Capture the cell that displays the provided text and extract its [X, Y] central coordinate. 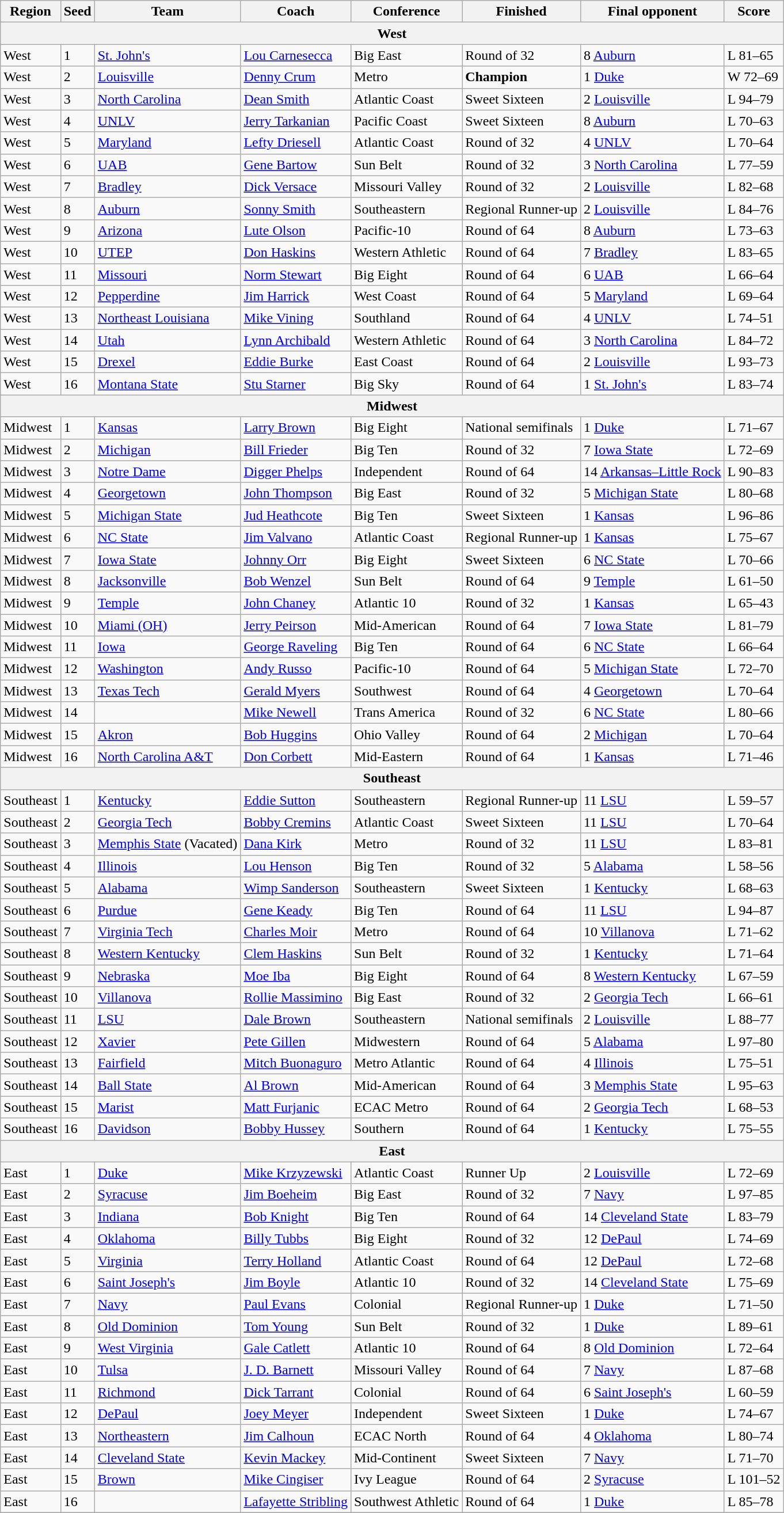
Joey Meyer [296, 1414]
Denny Crum [296, 77]
Jim Boyle [296, 1282]
Dick Versace [296, 187]
8 Old Dominion [652, 1348]
Paul Evans [296, 1304]
Metro Atlantic [406, 1063]
Montana State [168, 384]
L 70–66 [754, 559]
Gale Catlett [296, 1348]
L 74–69 [754, 1238]
L 80–68 [754, 493]
Kevin Mackey [296, 1458]
Memphis State (Vacated) [168, 844]
Old Dominion [168, 1326]
Jerry Tarkanian [296, 121]
Conference [406, 12]
Northeastern [168, 1436]
Marist [168, 1107]
Dale Brown [296, 1020]
Arizona [168, 230]
Sonny Smith [296, 208]
East Coast [406, 362]
Digger Phelps [296, 472]
4 Illinois [652, 1063]
L 69–64 [754, 296]
DePaul [168, 1414]
Indiana [168, 1217]
Syracuse [168, 1195]
Bob Wenzel [296, 581]
Maryland [168, 143]
L 83–79 [754, 1217]
Lafayette Stribling [296, 1501]
West Coast [406, 296]
Akron [168, 735]
6 Saint Joseph's [652, 1392]
L 87–68 [754, 1370]
Midwestern [406, 1041]
North Carolina A&T [168, 756]
Bobby Cremins [296, 822]
Ivy League [406, 1480]
Rollie Massimino [296, 998]
Alabama [168, 888]
Texas Tech [168, 691]
L 96–86 [754, 515]
Auburn [168, 208]
Southwest Athletic [406, 1501]
L 72–70 [754, 669]
Score [754, 12]
Eddie Burke [296, 362]
Bradley [168, 187]
Billy Tubbs [296, 1238]
Washington [168, 669]
Jerry Peirson [296, 625]
L 72–68 [754, 1260]
L 66–61 [754, 998]
Kentucky [168, 800]
L 72–64 [754, 1348]
Tulsa [168, 1370]
Michigan State [168, 515]
Johnny Orr [296, 559]
8 Western Kentucky [652, 976]
Nebraska [168, 976]
L 85–78 [754, 1501]
L 75–51 [754, 1063]
Trans America [406, 713]
L 61–50 [754, 581]
Navy [168, 1304]
Cleveland State [168, 1458]
Jim Valvano [296, 537]
L 59–57 [754, 800]
Jud Heathcote [296, 515]
Bob Huggins [296, 735]
L 74–67 [754, 1414]
L 97–85 [754, 1195]
4 Oklahoma [652, 1436]
L 67–59 [754, 976]
Southwest [406, 691]
L 75–67 [754, 537]
Lynn Archibald [296, 340]
7 Bradley [652, 252]
L 71–50 [754, 1304]
L 58–56 [754, 866]
Seed [77, 12]
3 Memphis State [652, 1085]
St. John's [168, 55]
Fairfield [168, 1063]
Bob Knight [296, 1217]
J. D. Barnett [296, 1370]
Miami (OH) [168, 625]
Georgia Tech [168, 822]
Matt Furjanic [296, 1107]
Moe Iba [296, 976]
West Virginia [168, 1348]
Mike Cingiser [296, 1480]
John Thompson [296, 493]
L 75–69 [754, 1282]
Mitch Buonaguro [296, 1063]
NC State [168, 537]
Iowa State [168, 559]
L 74–51 [754, 318]
L 83–65 [754, 252]
Western Kentucky [168, 953]
Clem Haskins [296, 953]
1 St. John's [652, 384]
2 Michigan [652, 735]
L 93–73 [754, 362]
Gene Keady [296, 910]
Richmond [168, 1392]
L 84–72 [754, 340]
Big Sky [406, 384]
Ohio Valley [406, 735]
Coach [296, 12]
Oklahoma [168, 1238]
Dana Kirk [296, 844]
Don Haskins [296, 252]
Virginia Tech [168, 932]
L 71–62 [754, 932]
Duke [168, 1173]
L 83–74 [754, 384]
Kansas [168, 428]
Drexel [168, 362]
L 71–46 [754, 756]
Dick Tarrant [296, 1392]
L 84–76 [754, 208]
Runner Up [522, 1173]
L 68–53 [754, 1107]
Champion [522, 77]
Illinois [168, 866]
L 65–43 [754, 603]
LSU [168, 1020]
Jim Boeheim [296, 1195]
L 81–65 [754, 55]
Lou Henson [296, 866]
Lefty Driesell [296, 143]
UTEP [168, 252]
Stu Starner [296, 384]
Charles Moir [296, 932]
L 75–55 [754, 1129]
Virginia [168, 1260]
Purdue [168, 910]
Jacksonville [168, 581]
Gene Bartow [296, 165]
W 72–69 [754, 77]
Lou Carnesecca [296, 55]
Dean Smith [296, 99]
L 60–59 [754, 1392]
Tom Young [296, 1326]
Al Brown [296, 1085]
Team [168, 12]
5 Maryland [652, 296]
Utah [168, 340]
Wimp Sanderson [296, 888]
2 Syracuse [652, 1480]
L 73–63 [754, 230]
L 97–80 [754, 1041]
L 70–63 [754, 121]
Northeast Louisiana [168, 318]
Michigan [168, 450]
Finished [522, 12]
L 94–87 [754, 910]
Mike Krzyzewski [296, 1173]
Don Corbett [296, 756]
George Raveling [296, 647]
L 68–63 [754, 888]
Pete Gillen [296, 1041]
Iowa [168, 647]
North Carolina [168, 99]
Louisville [168, 77]
10 Villanova [652, 932]
L 77–59 [754, 165]
L 71–67 [754, 428]
Mid-Continent [406, 1458]
L 82–68 [754, 187]
Mid-Eastern [406, 756]
Final opponent [652, 12]
ECAC Metro [406, 1107]
L 89–61 [754, 1326]
Andy Russo [296, 669]
Georgetown [168, 493]
Saint Joseph's [168, 1282]
Mike Vining [296, 318]
Pacific Coast [406, 121]
Bobby Hussey [296, 1129]
9 Temple [652, 581]
L 81–79 [754, 625]
Missouri [168, 275]
Ball State [168, 1085]
L 95–63 [754, 1085]
Villanova [168, 998]
Davidson [168, 1129]
Region [31, 12]
Southland [406, 318]
14 Arkansas–Little Rock [652, 472]
UNLV [168, 121]
Xavier [168, 1041]
L 71–70 [754, 1458]
4 Georgetown [652, 691]
Larry Brown [296, 428]
L 83–81 [754, 844]
Eddie Sutton [296, 800]
L 80–66 [754, 713]
Norm Stewart [296, 275]
Lute Olson [296, 230]
6 UAB [652, 275]
Brown [168, 1480]
ECAC North [406, 1436]
Gerald Myers [296, 691]
Southern [406, 1129]
L 71–64 [754, 953]
Jim Harrick [296, 296]
Jim Calhoun [296, 1436]
L 94–79 [754, 99]
Mike Newell [296, 713]
Terry Holland [296, 1260]
John Chaney [296, 603]
UAB [168, 165]
Notre Dame [168, 472]
L 80–74 [754, 1436]
L 101–52 [754, 1480]
Temple [168, 603]
Bill Frieder [296, 450]
L 88–77 [754, 1020]
Pepperdine [168, 296]
L 90–83 [754, 472]
